Return (X, Y) of the center of cell containing provided text 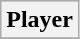
Player (40, 20)
